Return the [X, Y] coordinate for the center point of the cell that contains the specified text.  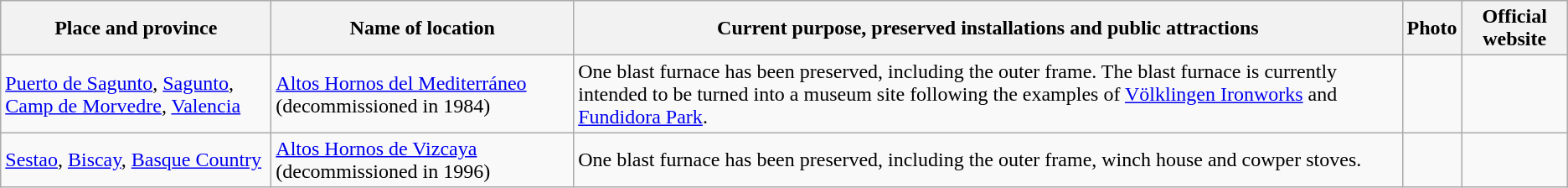
Altos Hornos de Vizcaya (decommissioned in 1996) [422, 159]
Sestao, Biscay, Basque Country [136, 159]
Place and province [136, 29]
Name of location [422, 29]
Official website [1514, 29]
Photo [1432, 29]
Altos Hornos del Mediterráneo (decommissioned in 1984) [422, 94]
Current purpose, preserved installations and public attractions [988, 29]
One blast furnace has been preserved, including the outer frame, winch house and cowper stoves. [988, 159]
Puerto de Sagunto, Sagunto, Camp de Morvedre, Valencia [136, 94]
